Return (X, Y) of the center of cell containing provided text 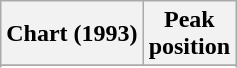
Peakposition (189, 34)
Chart (1993) (72, 34)
